Scan for the cell matching the given text and deliver its (x, y) coordinate at center. 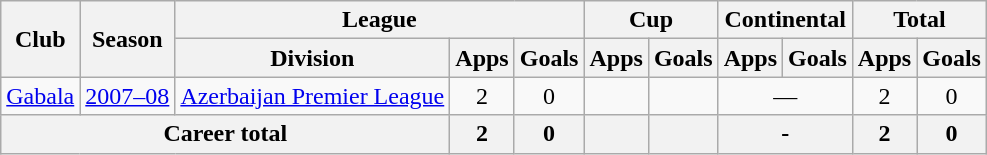
- (785, 134)
Cup (651, 20)
League (380, 20)
2007–08 (128, 96)
— (785, 96)
Total (919, 20)
Season (128, 39)
Club (40, 39)
Gabala (40, 96)
Azerbaijan Premier League (312, 96)
Career total (226, 134)
Continental (785, 20)
Division (312, 58)
